Output the [X, Y] coordinate of the center of the cell containing the given text.  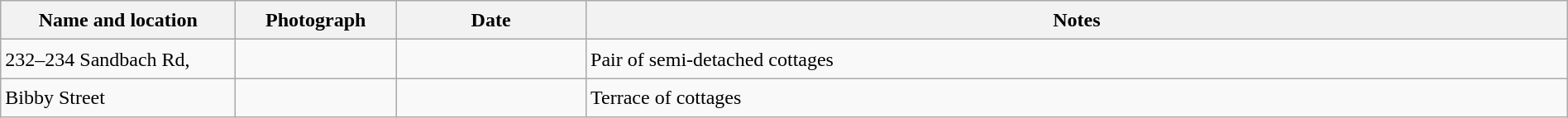
Notes [1077, 20]
Pair of semi-detached cottages [1077, 59]
Terrace of cottages [1077, 97]
Photograph [316, 20]
232–234 Sandbach Rd, [118, 59]
Name and location [118, 20]
Bibby Street [118, 97]
Date [491, 20]
